Identify which cell holds the provided text, then report its [x, y] central coordinate. 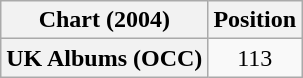
Position [255, 20]
Chart (2004) [104, 20]
113 [255, 58]
UK Albums (OCC) [104, 58]
